Capture the cell that displays the provided text and extract its [x, y] central coordinate. 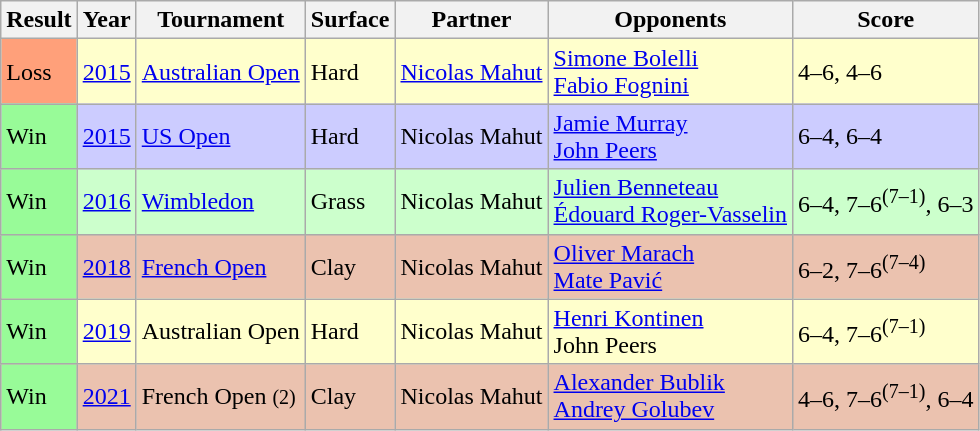
Julien Benneteau Édouard Roger-Vasselin [670, 202]
Wimbledon [220, 202]
4–6, 4–6 [886, 72]
Result [39, 20]
Surface [350, 20]
Grass [350, 202]
4–6, 7–6(7–1), 6–4 [886, 396]
6–2, 7–6(7–4) [886, 266]
Partner [472, 20]
Jamie Murray John Peers [670, 136]
Tournament [220, 20]
Simone Bolelli Fabio Fognini [670, 72]
2018 [106, 266]
2019 [106, 332]
Score [886, 20]
US Open [220, 136]
French Open [220, 266]
2016 [106, 202]
Year [106, 20]
2021 [106, 396]
6–4, 7–6(7–1), 6–3 [886, 202]
Henri Kontinen John Peers [670, 332]
Opponents [670, 20]
Loss [39, 72]
French Open (2) [220, 396]
6–4, 7–6(7–1) [886, 332]
6–4, 6–4 [886, 136]
Alexander Bublik Andrey Golubev [670, 396]
Oliver Marach Mate Pavić [670, 266]
